Return (x, y) of the center of cell containing provided text 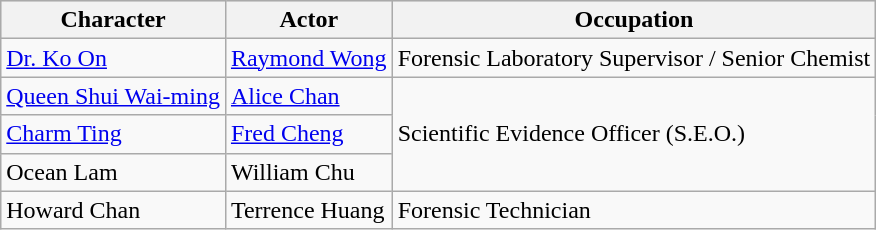
Alice Chan (308, 96)
Charm Ting (114, 134)
Scientific Evidence Officer (S.E.O.) (634, 134)
Ocean Lam (114, 172)
William Chu (308, 172)
Forensic Laboratory Supervisor / Senior Chemist (634, 58)
Howard Chan (114, 210)
Queen Shui Wai-ming (114, 96)
Forensic Technician (634, 210)
Raymond Wong (308, 58)
Character (114, 20)
Terrence Huang (308, 210)
Dr. Ko On (114, 58)
Fred Cheng (308, 134)
Actor (308, 20)
Occupation (634, 20)
